Identify which cell holds the provided text, then report its (x, y) central coordinate. 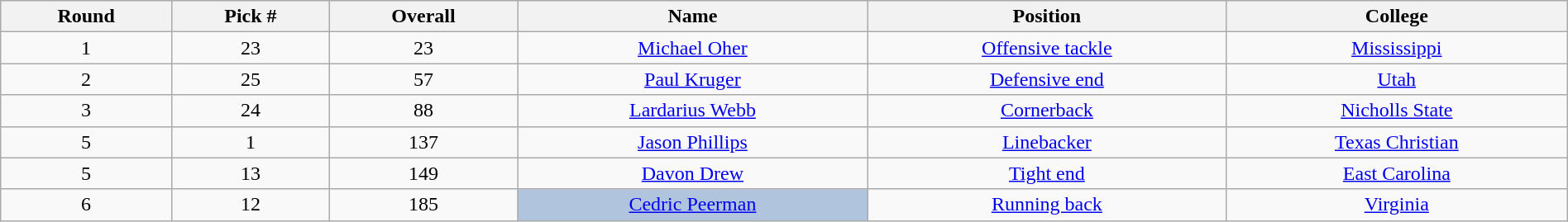
Running back (1047, 205)
Linebacker (1047, 142)
137 (423, 142)
Offensive tackle (1047, 48)
Mississippi (1396, 48)
Defensive end (1047, 79)
12 (250, 205)
Position (1047, 17)
Cedric Peerman (693, 205)
Cornerback (1047, 111)
2 (86, 79)
Tight end (1047, 173)
Michael Oher (693, 48)
Paul Kruger (693, 79)
88 (423, 111)
Overall (423, 17)
24 (250, 111)
Texas Christian (1396, 142)
13 (250, 173)
185 (423, 205)
Jason Phillips (693, 142)
Davon Drew (693, 173)
Virginia (1396, 205)
Name (693, 17)
3 (86, 111)
Round (86, 17)
Nicholls State (1396, 111)
149 (423, 173)
6 (86, 205)
Pick # (250, 17)
Lardarius Webb (693, 111)
25 (250, 79)
College (1396, 17)
East Carolina (1396, 173)
57 (423, 79)
Utah (1396, 79)
